Output the [x, y] coordinate of the center of the cell containing the given text.  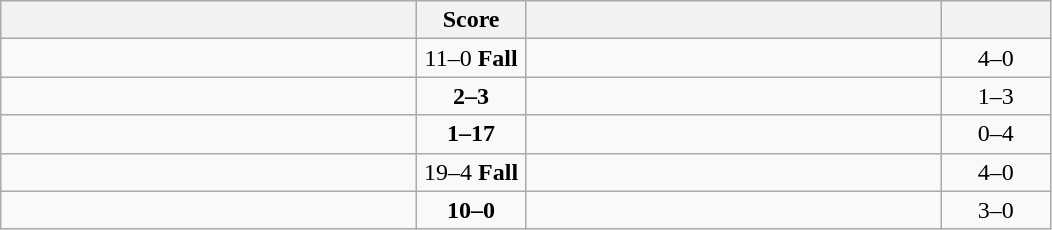
19–4 Fall [472, 172]
Score [472, 20]
0–4 [996, 134]
10–0 [472, 210]
3–0 [996, 210]
1–3 [996, 96]
11–0 Fall [472, 58]
2–3 [472, 96]
1–17 [472, 134]
